Capture the cell that displays the provided text and extract its [X, Y] central coordinate. 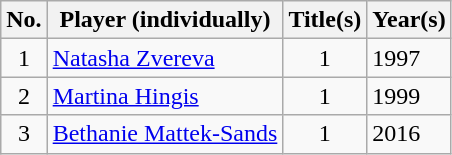
2016 [409, 134]
1997 [409, 58]
Year(s) [409, 20]
Bethanie Mattek-Sands [165, 134]
Natasha Zvereva [165, 58]
2 [24, 96]
Player (individually) [165, 20]
Title(s) [325, 20]
No. [24, 20]
3 [24, 134]
1999 [409, 96]
Martina Hingis [165, 96]
